Determine the [x, y] coordinate at the center of the cell enclosing the given text.  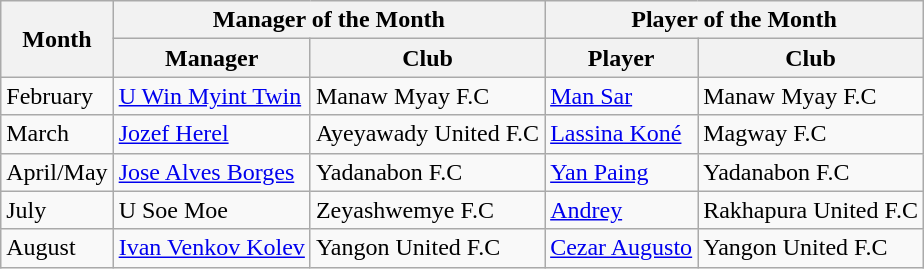
Manager [212, 58]
April/May [57, 172]
Andrey [622, 210]
March [57, 134]
Ivan Venkov Kolev [212, 248]
February [57, 96]
Player of the Month [734, 20]
Jozef Herel [212, 134]
Zeyashwemye F.C [427, 210]
Ayeyawady United F.C [427, 134]
Lassina Koné [622, 134]
Rakhapura United F.C [811, 210]
U Win Myint Twin [212, 96]
July [57, 210]
Magway F.C [811, 134]
Month [57, 39]
Yan Paing [622, 172]
U Soe Moe [212, 210]
Jose Alves Borges [212, 172]
August [57, 248]
Cezar Augusto [622, 248]
Man Sar [622, 96]
Manager of the Month [328, 20]
Player [622, 58]
